Scan for the cell matching the given text and deliver its [x, y] coordinate at center. 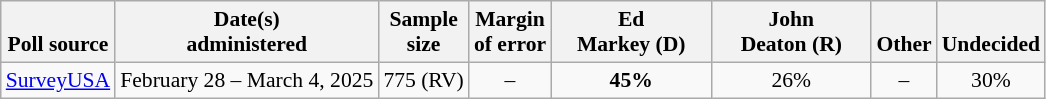
Marginof error [510, 32]
45% [631, 80]
Poll source [58, 32]
Date(s)administered [246, 32]
Other [904, 32]
EdMarkey (D) [631, 32]
JohnDeaton (R) [791, 32]
February 28 – March 4, 2025 [246, 80]
30% [991, 80]
SurveyUSA [58, 80]
Samplesize [424, 32]
Undecided [991, 32]
775 (RV) [424, 80]
26% [791, 80]
